Pinpoint the cell where the given text exists, returning its (x, y) midpoint coordinate. 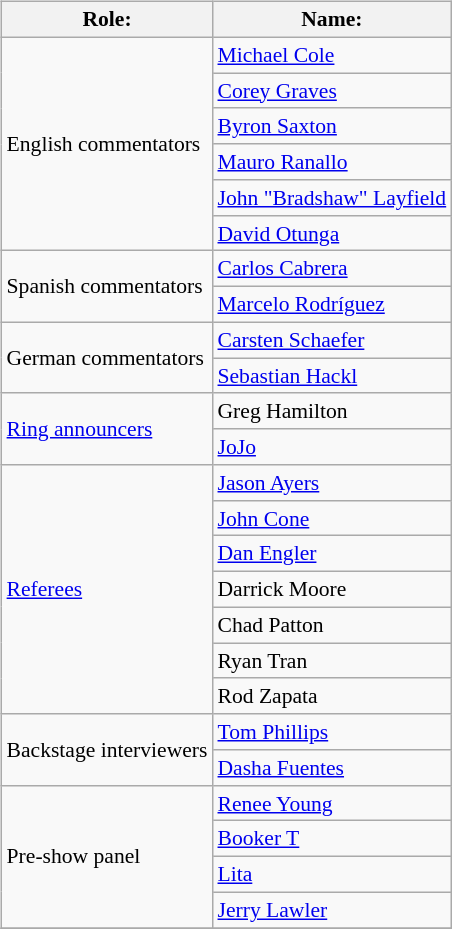
David Otunga (332, 233)
Pre-show panel (108, 856)
Booker T (332, 839)
Darrick Moore (332, 590)
Sebastian Hackl (332, 376)
Mauro Ranallo (332, 162)
Renee Young (332, 803)
Lita (332, 875)
Jason Ayers (332, 483)
Dasha Fuentes (332, 768)
Name: (332, 20)
Carlos Cabrera (332, 269)
Dan Engler (332, 554)
German commentators (108, 358)
Ryan Tran (332, 661)
Michael Cole (332, 55)
Backstage interviewers (108, 750)
Corey Graves (332, 91)
English commentators (108, 144)
Tom Phillips (332, 732)
JoJo (332, 447)
Referees (108, 590)
Rod Zapata (332, 696)
Jerry Lawler (332, 910)
Greg Hamilton (332, 411)
Role: (108, 20)
John "Bradshaw" Layfield (332, 198)
Marcelo Rodríguez (332, 305)
Byron Saxton (332, 126)
Carsten Schaefer (332, 340)
Spanish commentators (108, 286)
Chad Patton (332, 625)
John Cone (332, 518)
Ring announcers (108, 428)
